Find where the given text appears and provide that cell's center as [x, y] coordinate. 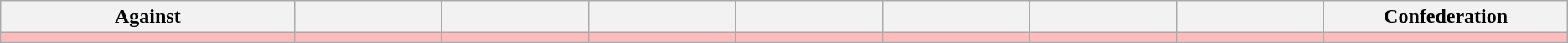
Against [147, 17]
Confederation [1446, 17]
